Provide the (X, Y) coordinate of the cell's center where the given text is located.  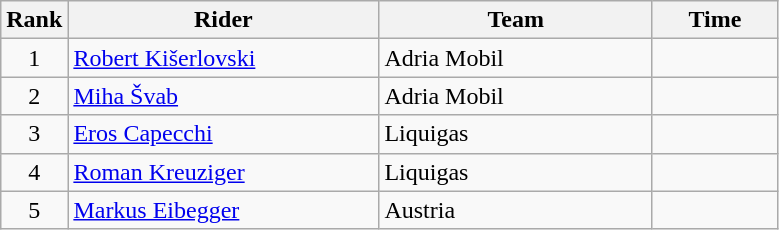
Robert Kišerlovski (224, 58)
1 (34, 58)
4 (34, 172)
Eros Capecchi (224, 134)
Rider (224, 20)
Rank (34, 20)
Team (516, 20)
Austria (516, 210)
3 (34, 134)
Roman Kreuziger (224, 172)
2 (34, 96)
Time (714, 20)
Markus Eibegger (224, 210)
5 (34, 210)
Miha Švab (224, 96)
